Search for the cell housing the specified text and yield its (X, Y) center coordinate. 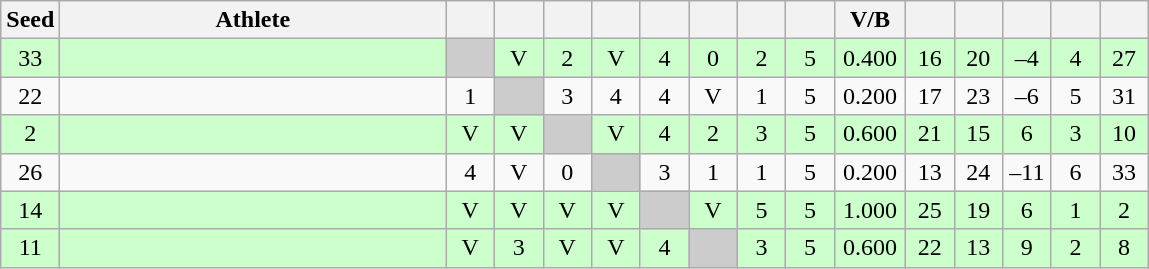
11 (30, 248)
9 (1028, 248)
V/B (870, 20)
25 (930, 210)
24 (978, 172)
26 (30, 172)
21 (930, 134)
10 (1124, 134)
17 (930, 96)
27 (1124, 58)
8 (1124, 248)
14 (30, 210)
1.000 (870, 210)
19 (978, 210)
–6 (1028, 96)
20 (978, 58)
–11 (1028, 172)
0.400 (870, 58)
15 (978, 134)
Seed (30, 20)
Athlete (253, 20)
31 (1124, 96)
–4 (1028, 58)
16 (930, 58)
23 (978, 96)
